Provide the (X, Y) coordinate of the cell's center where the given text is located.  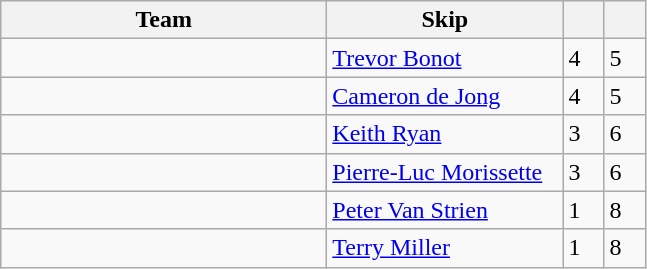
Team (164, 20)
Peter Van Strien (445, 210)
Cameron de Jong (445, 96)
Terry Miller (445, 248)
Trevor Bonot (445, 58)
Keith Ryan (445, 134)
Pierre-Luc Morissette (445, 172)
Skip (445, 20)
